Return the (x, y) coordinate for the center point of the cell that contains the specified text.  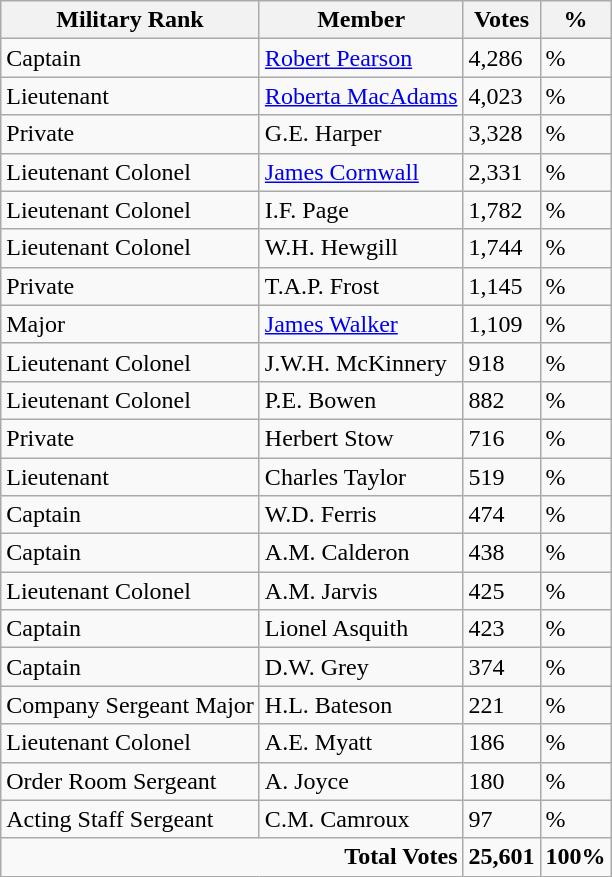
882 (502, 400)
Member (361, 20)
A. Joyce (361, 781)
425 (502, 591)
221 (502, 705)
Military Rank (130, 20)
423 (502, 629)
1,109 (502, 324)
James Cornwall (361, 172)
Major (130, 324)
716 (502, 438)
918 (502, 362)
1,145 (502, 286)
A.M. Calderon (361, 553)
Robert Pearson (361, 58)
519 (502, 477)
Charles Taylor (361, 477)
D.W. Grey (361, 667)
2,331 (502, 172)
P.E. Bowen (361, 400)
4,023 (502, 96)
G.E. Harper (361, 134)
Lionel Asquith (361, 629)
438 (502, 553)
James Walker (361, 324)
Herbert Stow (361, 438)
Company Sergeant Major (130, 705)
474 (502, 515)
Acting Staff Sergeant (130, 819)
180 (502, 781)
I.F. Page (361, 210)
T.A.P. Frost (361, 286)
100% (576, 857)
A.E. Myatt (361, 743)
97 (502, 819)
1,744 (502, 248)
Votes (502, 20)
Order Room Sergeant (130, 781)
Roberta MacAdams (361, 96)
A.M. Jarvis (361, 591)
Total Votes (232, 857)
W.H. Hewgill (361, 248)
4,286 (502, 58)
1,782 (502, 210)
374 (502, 667)
25,601 (502, 857)
186 (502, 743)
3,328 (502, 134)
W.D. Ferris (361, 515)
C.M. Camroux (361, 819)
H.L. Bateson (361, 705)
J.W.H. McKinnery (361, 362)
